From the cell containing the given text, extract its center point as [x, y] coordinate. 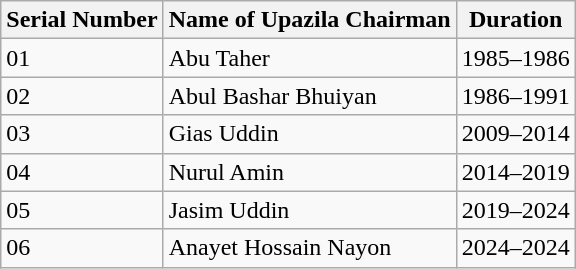
Abu Taher [310, 58]
03 [82, 134]
Anayet Hossain Nayon [310, 248]
Name of Upazila Chairman [310, 20]
Gias Uddin [310, 134]
Nurul Amin [310, 172]
06 [82, 248]
1986–1991 [516, 96]
Abul Bashar Bhuiyan [310, 96]
Jasim Uddin [310, 210]
Duration [516, 20]
04 [82, 172]
Serial Number [82, 20]
01 [82, 58]
2009–2014 [516, 134]
2024–2024 [516, 248]
2019–2024 [516, 210]
05 [82, 210]
02 [82, 96]
1985–1986 [516, 58]
2014–2019 [516, 172]
